For the text-containing cell, return its midpoint in [x, y] coordinate format. 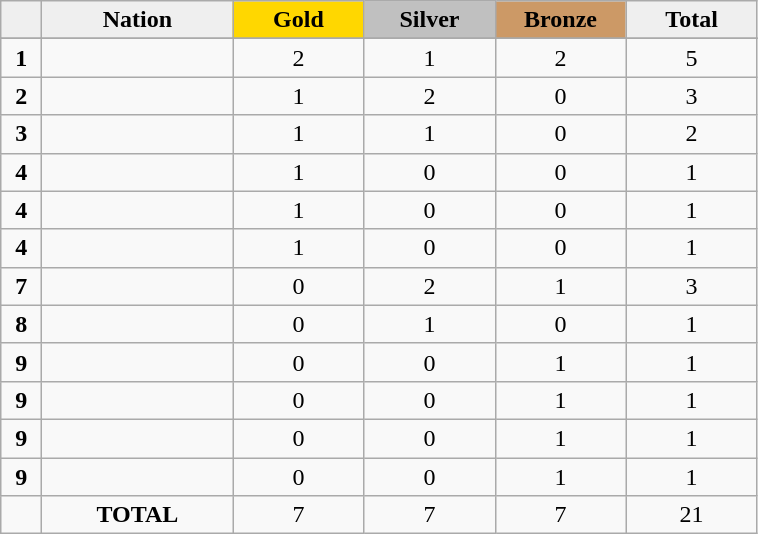
5 [692, 58]
8 [22, 324]
Gold [298, 20]
TOTAL [138, 515]
Silver [430, 20]
21 [692, 515]
Total [692, 20]
Nation [138, 20]
Bronze [560, 20]
